Return the [x, y] coordinate for the center point of the cell that contains the specified text.  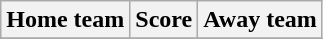
Home team [66, 20]
Score [164, 20]
Away team [260, 20]
